Detect which cell encompasses the target text, then output its [X, Y] center coordinate. 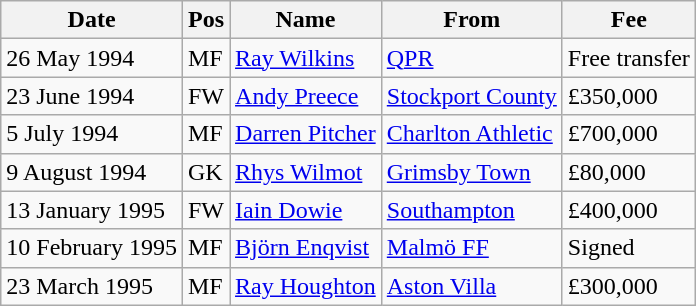
From [472, 20]
£700,000 [628, 134]
£350,000 [628, 96]
Ray Wilkins [306, 58]
£300,000 [628, 286]
Rhys Wilmot [306, 172]
Fee [628, 20]
26 May 1994 [92, 58]
Signed [628, 248]
£80,000 [628, 172]
Malmö FF [472, 248]
Name [306, 20]
Date [92, 20]
Darren Pitcher [306, 134]
13 January 1995 [92, 210]
23 March 1995 [92, 286]
9 August 1994 [92, 172]
Free transfer [628, 58]
Stockport County [472, 96]
Charlton Athletic [472, 134]
Ray Houghton [306, 286]
5 July 1994 [92, 134]
Southampton [472, 210]
Björn Enqvist [306, 248]
10 February 1995 [92, 248]
Andy Preece [306, 96]
Aston Villa [472, 286]
GK [206, 172]
£400,000 [628, 210]
Pos [206, 20]
Iain Dowie [306, 210]
QPR [472, 58]
Grimsby Town [472, 172]
23 June 1994 [92, 96]
